Output the [X, Y] coordinate of the center of the cell containing the given text.  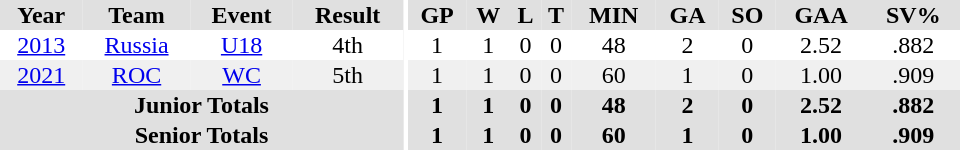
L [526, 15]
ROC [136, 75]
GP [438, 15]
Result [347, 15]
WC [242, 75]
4th [347, 45]
Event [242, 15]
GA [688, 15]
Year [41, 15]
2021 [41, 75]
SV% [914, 15]
Junior Totals [202, 105]
Russia [136, 45]
W [488, 15]
T [556, 15]
Senior Totals [202, 135]
SO [748, 15]
Team [136, 15]
2013 [41, 45]
MIN [614, 15]
U18 [242, 45]
5th [347, 75]
GAA [822, 15]
